Detect which cell encompasses the target text, then output its [x, y] center coordinate. 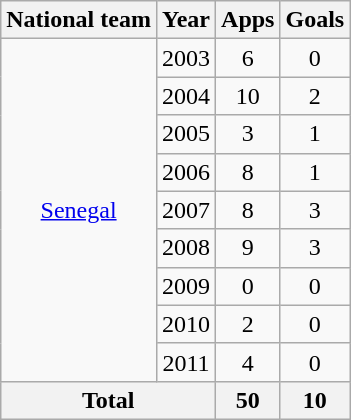
2006 [186, 172]
Goals [315, 20]
2009 [186, 286]
Apps [248, 20]
4 [248, 362]
2005 [186, 134]
National team [79, 20]
2008 [186, 248]
Year [186, 20]
50 [248, 400]
Senegal [79, 210]
2010 [186, 324]
2004 [186, 96]
2007 [186, 210]
2011 [186, 362]
2003 [186, 58]
6 [248, 58]
9 [248, 248]
Total [108, 400]
